Return the [X, Y] coordinate for the center point of the cell that contains the specified text.  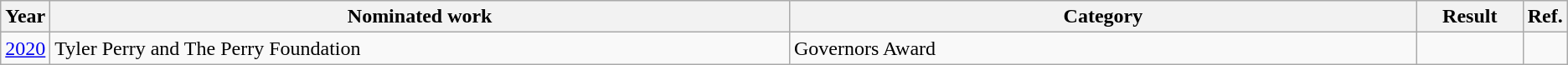
Tyler Perry and The Perry Foundation [420, 48]
Result [1469, 17]
Ref. [1545, 17]
Category [1102, 17]
Nominated work [420, 17]
Year [25, 17]
Governors Award [1102, 48]
2020 [25, 48]
